Output the (x, y) coordinate of the center of the cell containing the given text.  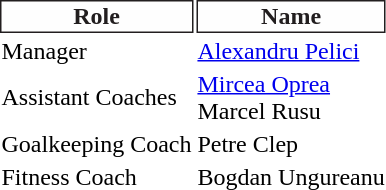
Petre Clep (291, 144)
Alexandru Pelici (291, 51)
Goalkeeping Coach (96, 144)
Mircea Oprea Marcel Rusu (291, 98)
Manager (96, 51)
Role (96, 16)
Assistant Coaches (96, 98)
Name (291, 16)
